Search for the cell housing the specified text and yield its [X, Y] center coordinate. 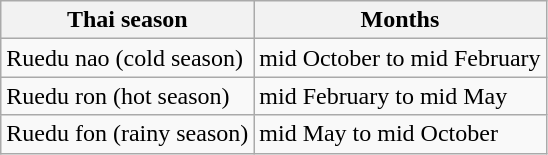
Ruedu ron (hot season) [128, 96]
mid February to mid May [400, 96]
Ruedu nao (cold season) [128, 58]
Months [400, 20]
mid May to mid October [400, 134]
mid October to mid February [400, 58]
Ruedu fon (rainy season) [128, 134]
Thai season [128, 20]
